Return [X, Y] of the center of cell containing provided text 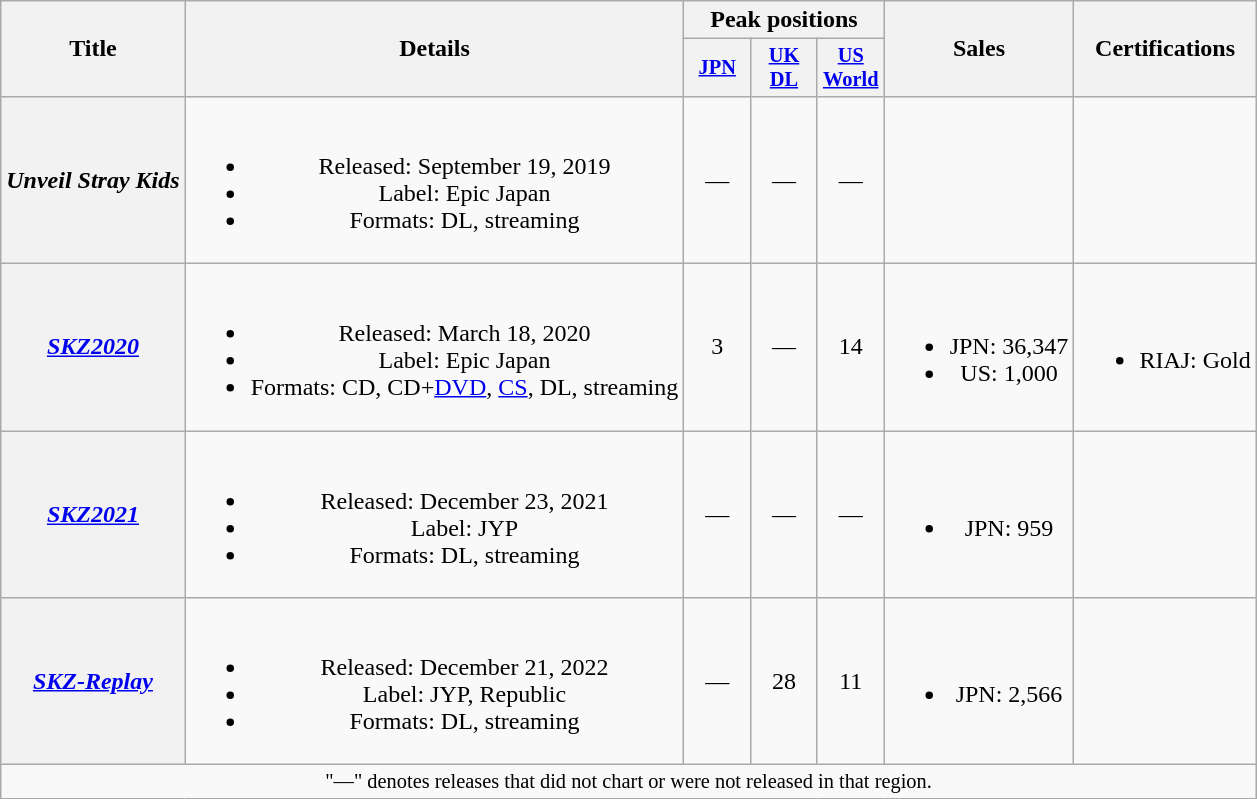
14 [850, 348]
11 [850, 682]
Released: September 19, 2019Label: Epic JapanFormats: DL, streaming [434, 180]
3 [718, 348]
Released: December 23, 2021Label: JYPFormats: DL, streaming [434, 514]
Sales [979, 49]
JPN: 36,347US: 1,000 [979, 348]
Released: December 21, 2022Label: JYP, RepublicFormats: DL, streaming [434, 682]
Details [434, 49]
Title [93, 49]
JPN [718, 68]
RIAJ: Gold [1165, 348]
Peak positions [784, 20]
USWorld [850, 68]
"—" denotes releases that did not chart or were not released in that region. [629, 782]
UKDL [784, 68]
SKZ-Replay [93, 682]
SKZ2021 [93, 514]
JPN: 2,566 [979, 682]
Certifications [1165, 49]
Released: March 18, 2020Label: Epic JapanFormats: CD, CD+DVD, CS, DL, streaming [434, 348]
JPN: 959 [979, 514]
28 [784, 682]
Unveil Stray Kids [93, 180]
SKZ2020 [93, 348]
